Detect which cell encompasses the target text, then output its (x, y) center coordinate. 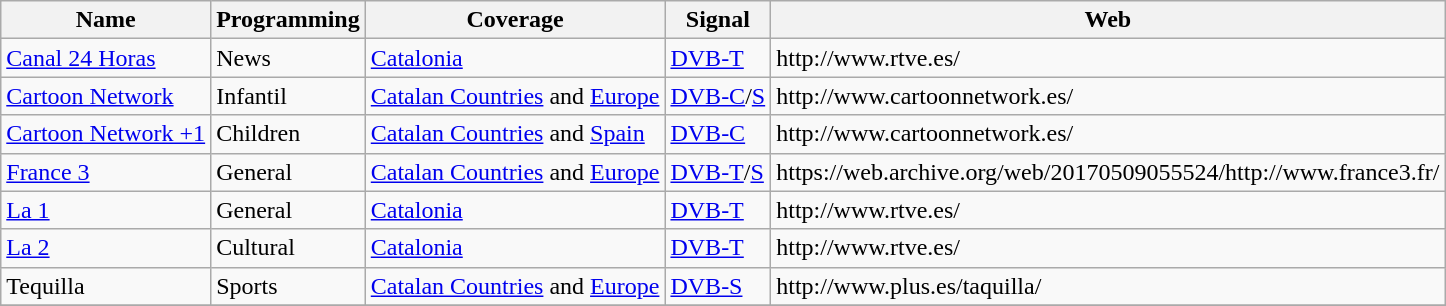
http://www.plus.es/taquilla/ (1108, 286)
DVB-S (718, 286)
News (288, 58)
Cartoon Network +1 (106, 134)
https://web.archive.org/web/20170509055524/http://www.france3.fr/ (1108, 172)
Cartoon Network (106, 96)
DVB-C (718, 134)
Name (106, 20)
La 1 (106, 210)
Sports (288, 286)
Cultural (288, 248)
Canal 24 Horas (106, 58)
DVB-C/S (718, 96)
France 3 (106, 172)
Signal (718, 20)
La 2 (106, 248)
Infantil (288, 96)
Programming (288, 20)
Children (288, 134)
DVB-T/S (718, 172)
Tequilla (106, 286)
Web (1108, 20)
Catalan Countries and Spain (515, 134)
Coverage (515, 20)
